Search for the cell housing the specified text and yield its (X, Y) center coordinate. 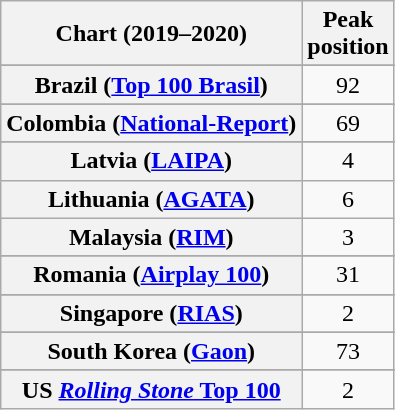
Chart (2019–2020) (152, 34)
3 (348, 237)
Singapore (RIAS) (152, 313)
Romania (Airplay 100) (152, 275)
Peakposition (348, 34)
73 (348, 351)
4 (348, 161)
Lithuania (AGATA) (152, 199)
South Korea (Gaon) (152, 351)
6 (348, 199)
Brazil (Top 100 Brasil) (152, 85)
US Rolling Stone Top 100 (152, 389)
69 (348, 123)
92 (348, 85)
Latvia (LAIPA) (152, 161)
31 (348, 275)
Colombia (National-Report) (152, 123)
Malaysia (RIM) (152, 237)
